Return (X, Y) of the center of cell containing provided text 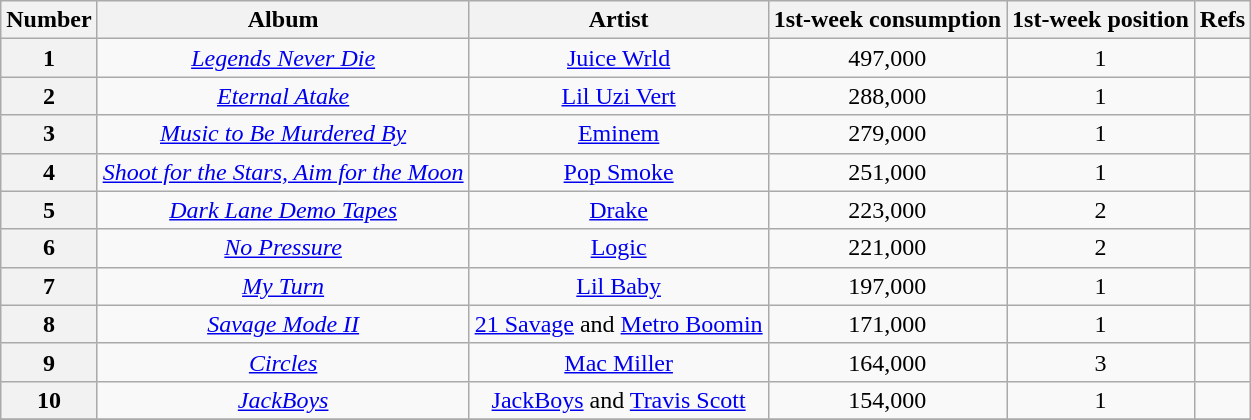
Mac Miller (618, 362)
5 (49, 210)
Drake (618, 210)
497,000 (887, 58)
My Turn (283, 286)
Lil Uzi Vert (618, 96)
JackBoys (283, 400)
Savage Mode II (283, 324)
Juice Wrld (618, 58)
Artist (618, 20)
Legends Never Die (283, 58)
Music to Be Murdered By (283, 134)
171,000 (887, 324)
279,000 (887, 134)
8 (49, 324)
223,000 (887, 210)
Number (49, 20)
1st-week position (1101, 20)
Shoot for the Stars, Aim for the Moon (283, 172)
Logic (618, 248)
No Pressure (283, 248)
Eternal Atake (283, 96)
6 (49, 248)
221,000 (887, 248)
Pop Smoke (618, 172)
Album (283, 20)
Refs (1222, 20)
4 (49, 172)
251,000 (887, 172)
Eminem (618, 134)
1st-week consumption (887, 20)
197,000 (887, 286)
164,000 (887, 362)
JackBoys and Travis Scott (618, 400)
21 Savage and Metro Boomin (618, 324)
154,000 (887, 400)
9 (49, 362)
288,000 (887, 96)
7 (49, 286)
Dark Lane Demo Tapes (283, 210)
Lil Baby (618, 286)
Circles (283, 362)
10 (49, 400)
